Search for the cell housing the specified text and yield its (x, y) center coordinate. 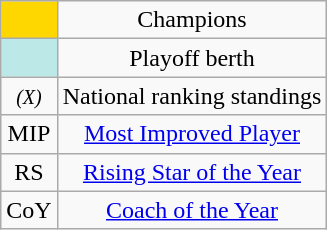
(X) (29, 96)
MIP (29, 134)
CoY (29, 210)
Most Improved Player (192, 134)
Playoff berth (192, 58)
Rising Star of the Year (192, 172)
RS (29, 172)
National ranking standings (192, 96)
Champions (192, 20)
Coach of the Year (192, 210)
